Search for the cell housing the specified text and yield its (x, y) center coordinate. 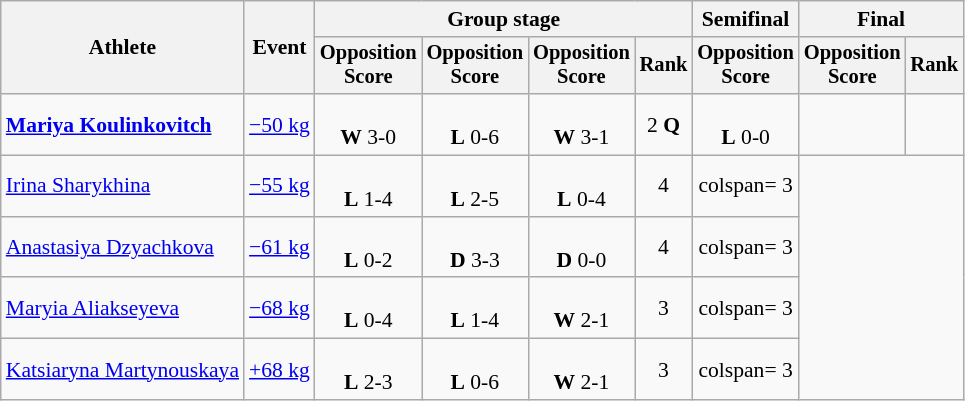
Group stage (504, 19)
Irina Sharykhina (122, 186)
Katsiaryna Martynouskaya (122, 370)
−68 kg (280, 308)
Semifinal (746, 19)
Event (280, 48)
−50 kg (280, 124)
−55 kg (280, 186)
+68 kg (280, 370)
L 0-0 (746, 124)
2 Q (664, 124)
L 2-3 (368, 370)
Maryia Aliakseyeva (122, 308)
Final (881, 19)
Anastasiya Dzyachkova (122, 248)
D 3-3 (476, 248)
W 3-0 (368, 124)
L 0-2 (368, 248)
−61 kg (280, 248)
Athlete (122, 48)
L 2-5 (476, 186)
Mariya Koulinkovitch (122, 124)
D 0-0 (582, 248)
W 3-1 (582, 124)
